Output the [X, Y] coordinate of the center of the cell containing the given text.  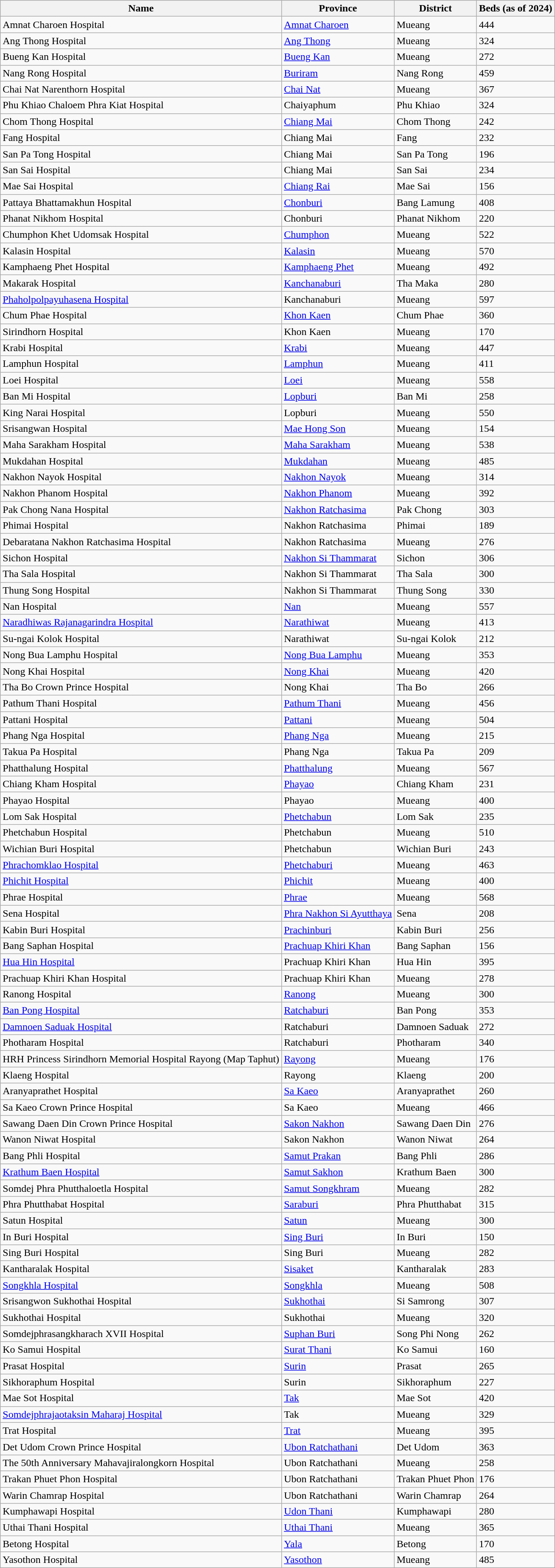
Sena Hospital [141, 913]
Nang Rong [435, 73]
Pattani Hospital [141, 720]
Mae Sot [435, 1398]
Fang [435, 138]
Amnat Charoen [338, 25]
411 [516, 364]
Ranong [338, 994]
Chai Nat [338, 89]
Chiang Rai [338, 186]
Kantharalak [435, 1269]
Province [338, 8]
256 [516, 929]
315 [516, 1204]
Chom Thong Hospital [141, 121]
Mae Sai Hospital [141, 186]
329 [516, 1414]
Bang Phli [435, 1156]
Bang Phli Hospital [141, 1156]
Uthai Thani Hospital [141, 1528]
Bang Saphan Hospital [141, 946]
Sirindhorn Hospital [141, 332]
Nakhon Phanom Hospital [141, 493]
Tha Bo [435, 687]
Phatthalung [338, 768]
Satun Hospital [141, 1220]
Prasat Hospital [141, 1366]
Su-ngai Kolok [435, 639]
444 [516, 25]
Chumphon Khet Udomsak Hospital [141, 235]
Warin Chamrap [435, 1495]
King Narai Hospital [141, 412]
330 [516, 590]
303 [516, 510]
Song Phi Nong [435, 1334]
Phetchabun Hospital [141, 833]
314 [516, 477]
Phrae Hospital [141, 897]
Yasothon Hospital [141, 1560]
504 [516, 720]
Kalasin Hospital [141, 251]
Samut Sakhon [338, 1172]
Ang Thong [338, 41]
Pathum Thani [338, 703]
Ko Samui Hospital [141, 1350]
Samut Songkhram [338, 1188]
557 [516, 606]
Betong Hospital [141, 1544]
Klaeng Hospital [141, 1075]
HRH Princess Sirindhorn Memorial Hospital Rayong (Map Taphut) [141, 1059]
Nang Rong Hospital [141, 73]
Tha Maka [435, 283]
Ban Mi [435, 396]
235 [516, 816]
392 [516, 493]
Bueng Kan Hospital [141, 57]
Pattani [338, 720]
Takua Pa [435, 752]
Phanat Nikhom Hospital [141, 219]
242 [516, 121]
227 [516, 1382]
Chaiyaphum [338, 105]
Ko Samui [435, 1350]
Lom Sak Hospital [141, 816]
Maha Sarakham [338, 445]
Kabin Buri Hospital [141, 929]
Mae Hong Son [338, 428]
Trakan Phuet Phon Hospital [141, 1479]
320 [516, 1317]
Yasothon [338, 1560]
Mae Sot Hospital [141, 1398]
Hua Hin [435, 962]
522 [516, 235]
283 [516, 1269]
Thung Song [435, 590]
209 [516, 752]
Krathum Baen [435, 1172]
Phimai [435, 526]
Debaratana Nakhon Ratchasima Hospital [141, 542]
510 [516, 833]
570 [516, 251]
Phra Phutthabat [435, 1204]
Lamphun [338, 364]
Ranong Hospital [141, 994]
Suphan Buri [338, 1334]
Somdej Phra Phutthaloetla Hospital [141, 1188]
Sena [435, 913]
Sichon Hospital [141, 558]
Phanat Nikhom [435, 219]
Trakan Phuet Phon [435, 1479]
492 [516, 267]
Sa Kaeo Crown Prince Hospital [141, 1107]
200 [516, 1075]
Takua Pa Hospital [141, 752]
278 [516, 978]
Photharam [435, 1043]
Mukdahan [338, 461]
Kumphawapi Hospital [141, 1512]
Udon Thani [338, 1512]
367 [516, 89]
Betong [435, 1544]
Sawang Daen Din Crown Prince Hospital [141, 1123]
160 [516, 1350]
Satun [338, 1220]
234 [516, 170]
Trat Hospital [141, 1430]
Damnoen Saduak [435, 1027]
Hua Hin Hospital [141, 962]
Phichit Hospital [141, 881]
154 [516, 428]
307 [516, 1301]
Pattaya Bhattamakhun Hospital [141, 203]
Somdejphrasangkharach XVII Hospital [141, 1334]
212 [516, 639]
Srisangwon Sukhothai Hospital [141, 1301]
Wichian Buri [435, 849]
Kamphaeng Phet [338, 267]
Nong Bua Lamphu Hospital [141, 655]
232 [516, 138]
Chiang Kham Hospital [141, 784]
Det Udom Crown Prince Hospital [141, 1447]
Loei [338, 380]
Pak Chong Nana Hospital [141, 510]
231 [516, 784]
Chom Thong [435, 121]
Phra Phutthabat Hospital [141, 1204]
365 [516, 1528]
Songkhla Hospital [141, 1285]
597 [516, 299]
Loei Hospital [141, 380]
Sing Buri Hospital [141, 1253]
Wichian Buri Hospital [141, 849]
San Sai Hospital [141, 170]
Somdejphrajaotaksin Maharaj Hospital [141, 1414]
Kamphaeng Phet Hospital [141, 267]
150 [516, 1237]
Krabi Hospital [141, 348]
Nan [338, 606]
Songkhla [338, 1285]
Maha Sarakham Hospital [141, 445]
Nakhon Nayok Hospital [141, 477]
San Pa Tong Hospital [141, 154]
558 [516, 380]
Damnoen Saduak Hospital [141, 1027]
456 [516, 703]
Phatthalung Hospital [141, 768]
Samut Prakan [338, 1156]
Surat Thani [338, 1350]
Bang Lamung [435, 203]
Warin Chamrap Hospital [141, 1495]
262 [516, 1334]
Thung Song Hospital [141, 590]
Photharam Hospital [141, 1043]
360 [516, 315]
In Buri Hospital [141, 1237]
508 [516, 1285]
Chumphon [338, 235]
Naradhiwas Rajanagarindra Hospital [141, 622]
Makarak Hospital [141, 283]
Name [141, 8]
Nan Hospital [141, 606]
Klaeng [435, 1075]
260 [516, 1091]
408 [516, 203]
215 [516, 736]
Mukdahan Hospital [141, 461]
Tha Bo Crown Prince Hospital [141, 687]
Trat [338, 1430]
243 [516, 849]
Sawang Daen Din [435, 1123]
Phrachomklao Hospital [141, 865]
Prasat [435, 1366]
Prachinburi [338, 929]
Phang Nga Hospital [141, 736]
567 [516, 768]
Aranyaprathet [435, 1091]
208 [516, 913]
Prachuap Khiri Khan Hospital [141, 978]
459 [516, 73]
Kabin Buri [435, 929]
Su-ngai Kolok Hospital [141, 639]
The 50th Anniversary Mahavajiralongkorn Hospital [141, 1463]
Aranyaprathet Hospital [141, 1091]
Chai Nat Narenthorn Hospital [141, 89]
266 [516, 687]
Nakhon Nayok [338, 477]
Buriram [338, 73]
Sichon [435, 558]
Wanon Niwat [435, 1140]
363 [516, 1447]
Kalasin [338, 251]
Phayao Hospital [141, 800]
Si Samrong [435, 1301]
Krathum Baen Hospital [141, 1172]
Phaholpolpayuhasena Hospital [141, 299]
189 [516, 526]
Uthai Thani [338, 1528]
District [435, 8]
Ban Mi Hospital [141, 396]
265 [516, 1366]
Chum Phae Hospital [141, 315]
Nong Bua Lamphu [338, 655]
Nong Khai Hospital [141, 671]
Phu Khiao Chaloem Phra Kiat Hospital [141, 105]
Sikhoraphum Hospital [141, 1382]
San Pa Tong [435, 154]
San Sai [435, 170]
306 [516, 558]
568 [516, 897]
Krabi [338, 348]
Phetchaburi [338, 865]
Pak Chong [435, 510]
Amnat Charoen Hospital [141, 25]
Beds (as of 2024) [516, 8]
286 [516, 1156]
463 [516, 865]
Fang Hospital [141, 138]
Sukhothai Hospital [141, 1317]
Phrae [338, 897]
Srisangwan Hospital [141, 428]
550 [516, 412]
Bueng Kan [338, 57]
Phichit [338, 881]
447 [516, 348]
Ang Thong Hospital [141, 41]
Ban Pong Hospital [141, 1011]
Sisaket [338, 1269]
466 [516, 1107]
Chum Phae [435, 315]
Det Udom [435, 1447]
538 [516, 445]
Lamphun Hospital [141, 364]
Saraburi [338, 1204]
Yala [338, 1544]
Phu Khiao [435, 105]
Tha Sala Hospital [141, 574]
Kumphawapi [435, 1512]
Pathum Thani Hospital [141, 703]
Phra Nakhon Si Ayutthaya [338, 913]
340 [516, 1043]
Lom Sak [435, 816]
413 [516, 622]
Bang Saphan [435, 946]
Sikhoraphum [435, 1382]
Kantharalak Hospital [141, 1269]
Chiang Kham [435, 784]
Nakhon Phanom [338, 493]
Wanon Niwat Hospital [141, 1140]
220 [516, 219]
Phimai Hospital [141, 526]
196 [516, 154]
Tha Sala [435, 574]
In Buri [435, 1237]
Ban Pong [435, 1011]
Mae Sai [435, 186]
